Return [x, y] of the center of cell containing provided text 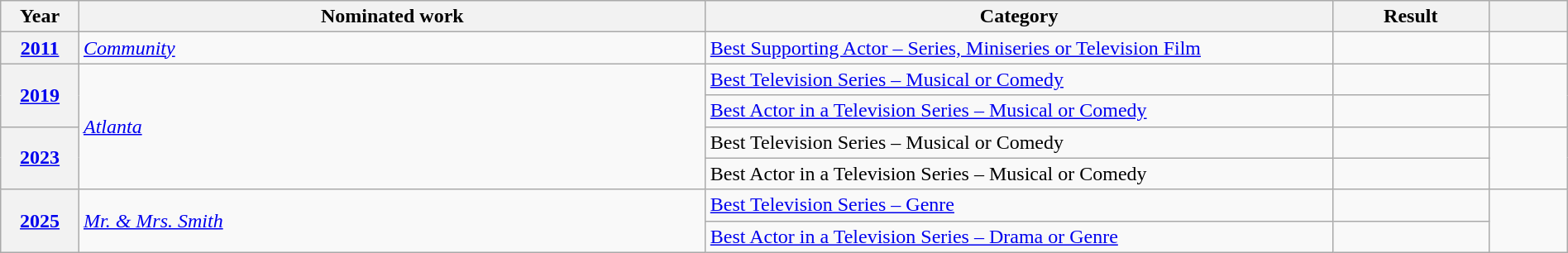
Best Supporting Actor – Series, Miniseries or Television Film [1019, 48]
Community [392, 48]
Best Actor in a Television Series – Drama or Genre [1019, 236]
2011 [40, 48]
2023 [40, 158]
Category [1019, 17]
Mr. & Mrs. Smith [392, 221]
Best Television Series – Genre [1019, 205]
2019 [40, 95]
2025 [40, 221]
Nominated work [392, 17]
Year [40, 17]
Result [1411, 17]
Atlanta [392, 126]
